Find where the given text appears and provide that cell's center as (X, Y) coordinate. 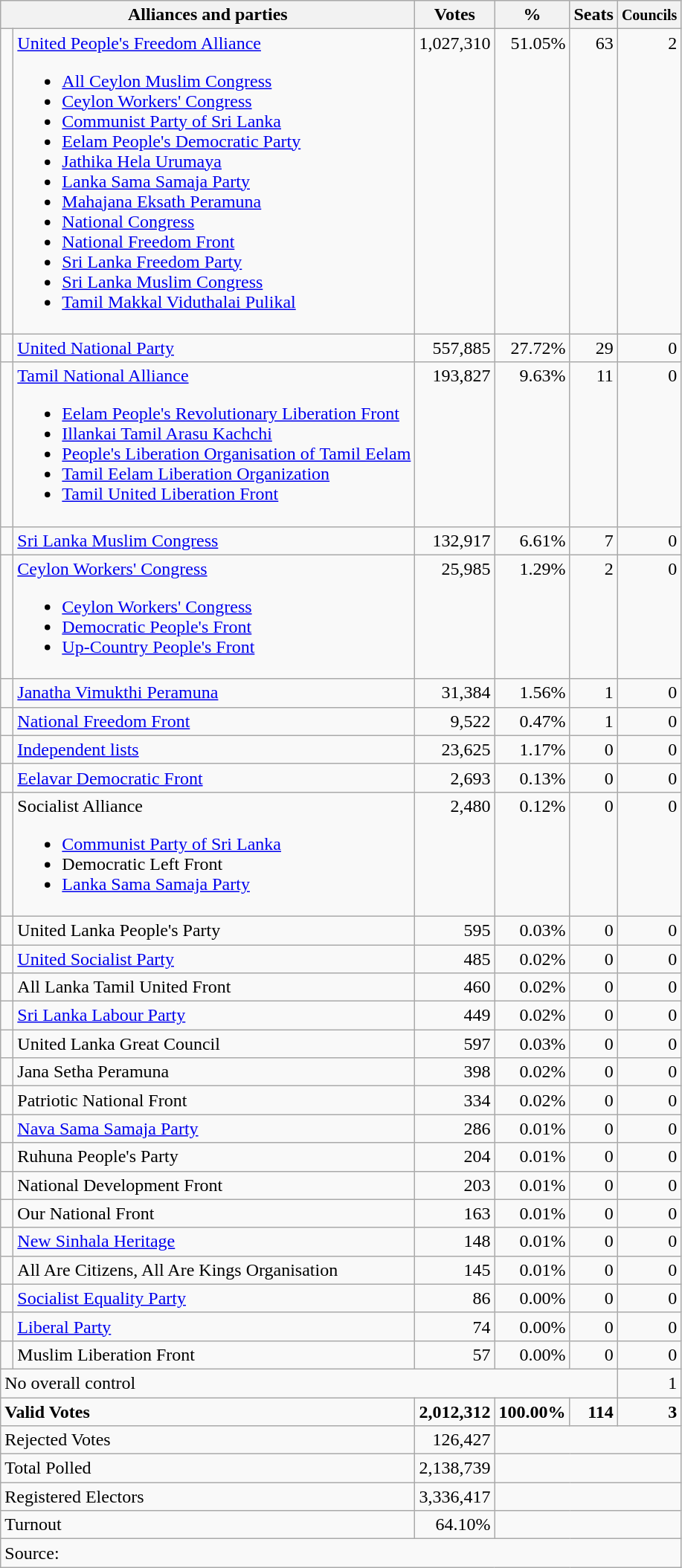
86 (455, 1298)
2,693 (455, 778)
132,917 (455, 541)
Muslim Liberation Front (214, 1355)
193,827 (455, 445)
United Lanka People's Party (214, 930)
Sri Lanka Muslim Congress (214, 541)
449 (455, 1016)
485 (455, 958)
0.12% (533, 854)
7 (593, 541)
United Socialist Party (214, 958)
2,138,739 (455, 1468)
Janatha Vimukthi Peramuna (214, 693)
Jana Setha Peramuna (214, 1072)
Eelavar Democratic Front (214, 778)
No overall control (309, 1383)
126,427 (455, 1440)
1.17% (533, 749)
2,012,312 (455, 1412)
27.72% (533, 348)
11 (593, 445)
148 (455, 1242)
Patriotic National Front (214, 1100)
203 (455, 1185)
Turnout (208, 1525)
64.10% (455, 1525)
460 (455, 987)
9.63% (533, 445)
Ruhuna People's Party (214, 1157)
1.56% (533, 693)
29 (593, 348)
Votes (455, 15)
57 (455, 1355)
Registered Electors (208, 1497)
25,985 (455, 617)
Total Polled (208, 1468)
398 (455, 1072)
Independent lists (214, 749)
597 (455, 1044)
557,885 (455, 348)
Nava Sama Samaja Party (214, 1129)
Valid Votes (208, 1412)
New Sinhala Heritage (214, 1242)
All Are Citizens, All Are Kings Organisation (214, 1270)
9,522 (455, 721)
2,480 (455, 854)
% (533, 15)
51.05% (533, 181)
Alliances and parties (208, 15)
1,027,310 (455, 181)
23,625 (455, 749)
595 (455, 930)
Seats (593, 15)
National Freedom Front (214, 721)
31,384 (455, 693)
Socialist AllianceCommunist Party of Sri LankaDemocratic Left FrontLanka Sama Samaja Party (214, 854)
114 (593, 1412)
Socialist Equality Party (214, 1298)
Councils (649, 15)
Ceylon Workers' CongressCeylon Workers' CongressDemocratic People's FrontUp-Country People's Front (214, 617)
United Lanka Great Council (214, 1044)
145 (455, 1270)
3,336,417 (455, 1497)
Rejected Votes (208, 1440)
1.29% (533, 617)
All Lanka Tamil United Front (214, 987)
204 (455, 1157)
334 (455, 1100)
0.47% (533, 721)
National Development Front (214, 1185)
3 (649, 1412)
6.61% (533, 541)
74 (455, 1326)
63 (593, 181)
Our National Front (214, 1213)
Source: (341, 1553)
0.13% (533, 778)
Sri Lanka Labour Party (214, 1016)
Liberal Party (214, 1326)
163 (455, 1213)
286 (455, 1129)
United National Party (214, 348)
100.00% (533, 1412)
